Return the [x, y] coordinate for the center point of the cell that contains the specified text.  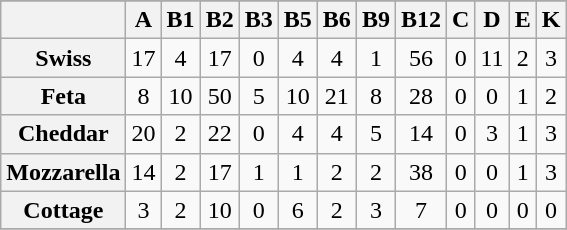
A [144, 20]
21 [336, 96]
6 [298, 210]
20 [144, 134]
28 [420, 96]
56 [420, 58]
B9 [376, 20]
7 [420, 210]
11 [492, 58]
Swiss [64, 58]
Feta [64, 96]
Mozzarella [64, 172]
B3 [258, 20]
B12 [420, 20]
C [461, 20]
Cottage [64, 210]
B1 [180, 20]
B2 [220, 20]
K [551, 20]
50 [220, 96]
22 [220, 134]
Cheddar [64, 134]
B5 [298, 20]
38 [420, 172]
B6 [336, 20]
D [492, 20]
E [522, 20]
